Scan for the cell matching the given text and deliver its (X, Y) coordinate at center. 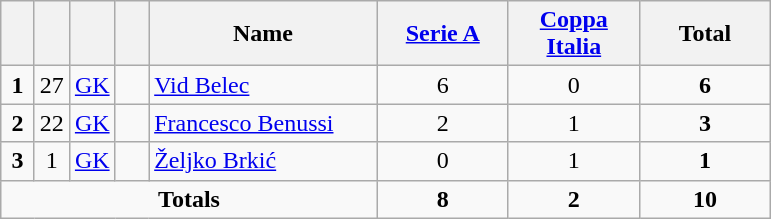
Total (704, 34)
Vid Belec (264, 85)
Totals (189, 199)
10 (704, 199)
8 (442, 199)
Francesco Benussi (264, 123)
27 (52, 85)
Name (264, 34)
Coppa Italia (574, 34)
Serie A (442, 34)
Željko Brkić (264, 161)
22 (52, 123)
